Output the [x, y] coordinate of the center of the cell containing the given text.  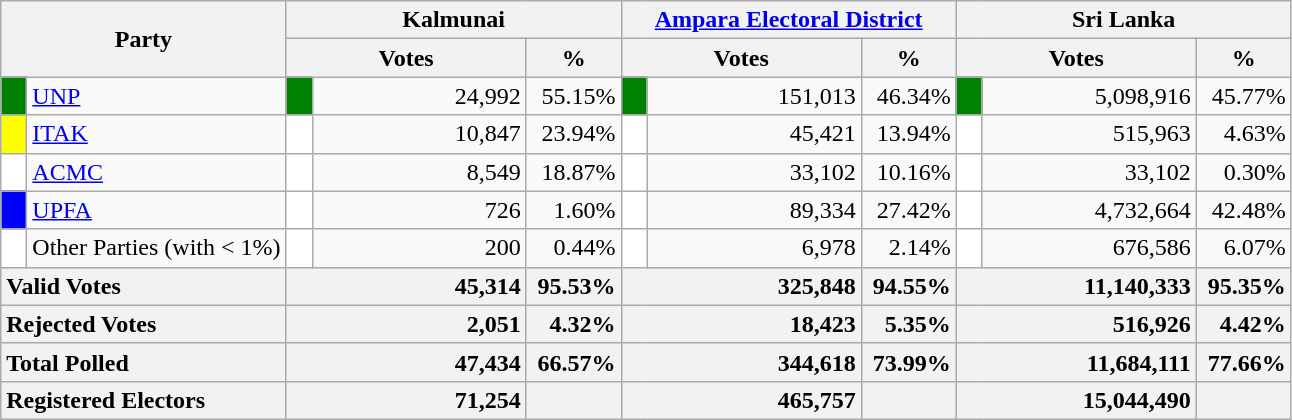
516,926 [1076, 324]
73.99% [908, 362]
11,140,333 [1076, 286]
18,423 [741, 324]
6.07% [1244, 248]
45,314 [406, 286]
325,848 [741, 286]
46.34% [908, 96]
15,044,490 [1076, 400]
8,549 [419, 172]
0.44% [574, 248]
23.94% [574, 134]
4.32% [574, 324]
ACMC [156, 172]
Other Parties (with < 1%) [156, 248]
151,013 [754, 96]
13.94% [908, 134]
24,992 [419, 96]
6,978 [754, 248]
515,963 [1089, 134]
2.14% [908, 248]
UNP [156, 96]
Kalmunai [454, 20]
Party [144, 39]
5.35% [908, 324]
Valid Votes [144, 286]
71,254 [406, 400]
2,051 [406, 324]
95.53% [574, 286]
45,421 [754, 134]
95.35% [1244, 286]
676,586 [1089, 248]
27.42% [908, 210]
94.55% [908, 286]
1.60% [574, 210]
66.57% [574, 362]
4,732,664 [1089, 210]
18.87% [574, 172]
Total Polled [144, 362]
200 [419, 248]
77.66% [1244, 362]
465,757 [741, 400]
42.48% [1244, 210]
UPFA [156, 210]
55.15% [574, 96]
726 [419, 210]
10.16% [908, 172]
5,098,916 [1089, 96]
Rejected Votes [144, 324]
4.42% [1244, 324]
4.63% [1244, 134]
11,684,111 [1076, 362]
45.77% [1244, 96]
47,434 [406, 362]
10,847 [419, 134]
ITAK [156, 134]
344,618 [741, 362]
Sri Lanka [1124, 20]
89,334 [754, 210]
0.30% [1244, 172]
Ampara Electoral District [788, 20]
Registered Electors [144, 400]
